Extract the [x, y] coordinate from the center of the cell holding the provided text.  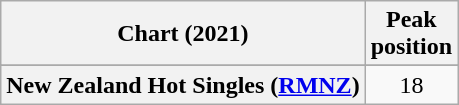
Chart (2021) [183, 34]
18 [411, 85]
New Zealand Hot Singles (RMNZ) [183, 85]
Peakposition [411, 34]
